Return the [x, y] coordinate for the center point of the cell that contains the specified text.  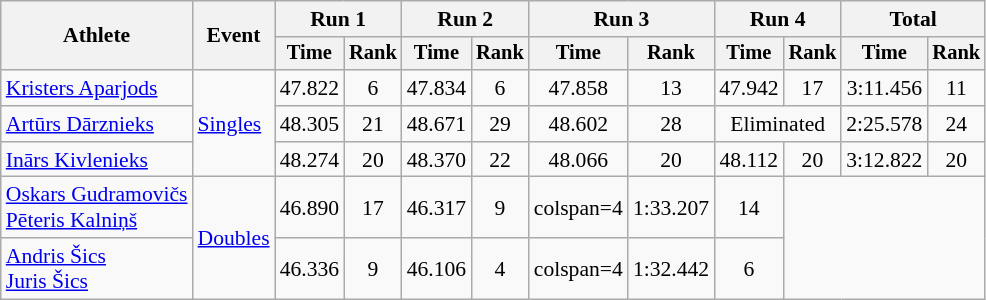
48.370 [436, 160]
Run 3 [622, 19]
47.858 [578, 88]
11 [956, 88]
22 [500, 160]
Event [234, 36]
Artūrs Dārznieks [97, 124]
46.890 [310, 208]
Doubles [234, 238]
Inārs Kivlenieks [97, 160]
13 [671, 88]
48.305 [310, 124]
2:25.578 [884, 124]
Run 2 [466, 19]
29 [500, 124]
48.112 [748, 160]
48.066 [578, 160]
Singles [234, 124]
Kristers Aparjods [97, 88]
46.336 [310, 268]
1:33.207 [671, 208]
4 [500, 268]
14 [748, 208]
47.822 [310, 88]
47.942 [748, 88]
46.317 [436, 208]
48.602 [578, 124]
1:32.442 [671, 268]
47.834 [436, 88]
Total [913, 19]
24 [956, 124]
3:12.822 [884, 160]
21 [373, 124]
Oskars GudramovičsPēteris Kalniņš [97, 208]
Run 4 [778, 19]
46.106 [436, 268]
Eliminated [778, 124]
48.671 [436, 124]
Andris ŠicsJuris Šics [97, 268]
Run 1 [338, 19]
28 [671, 124]
3:11.456 [884, 88]
Athlete [97, 36]
48.274 [310, 160]
